Return the [X, Y] coordinate for the center point of the cell that contains the specified text.  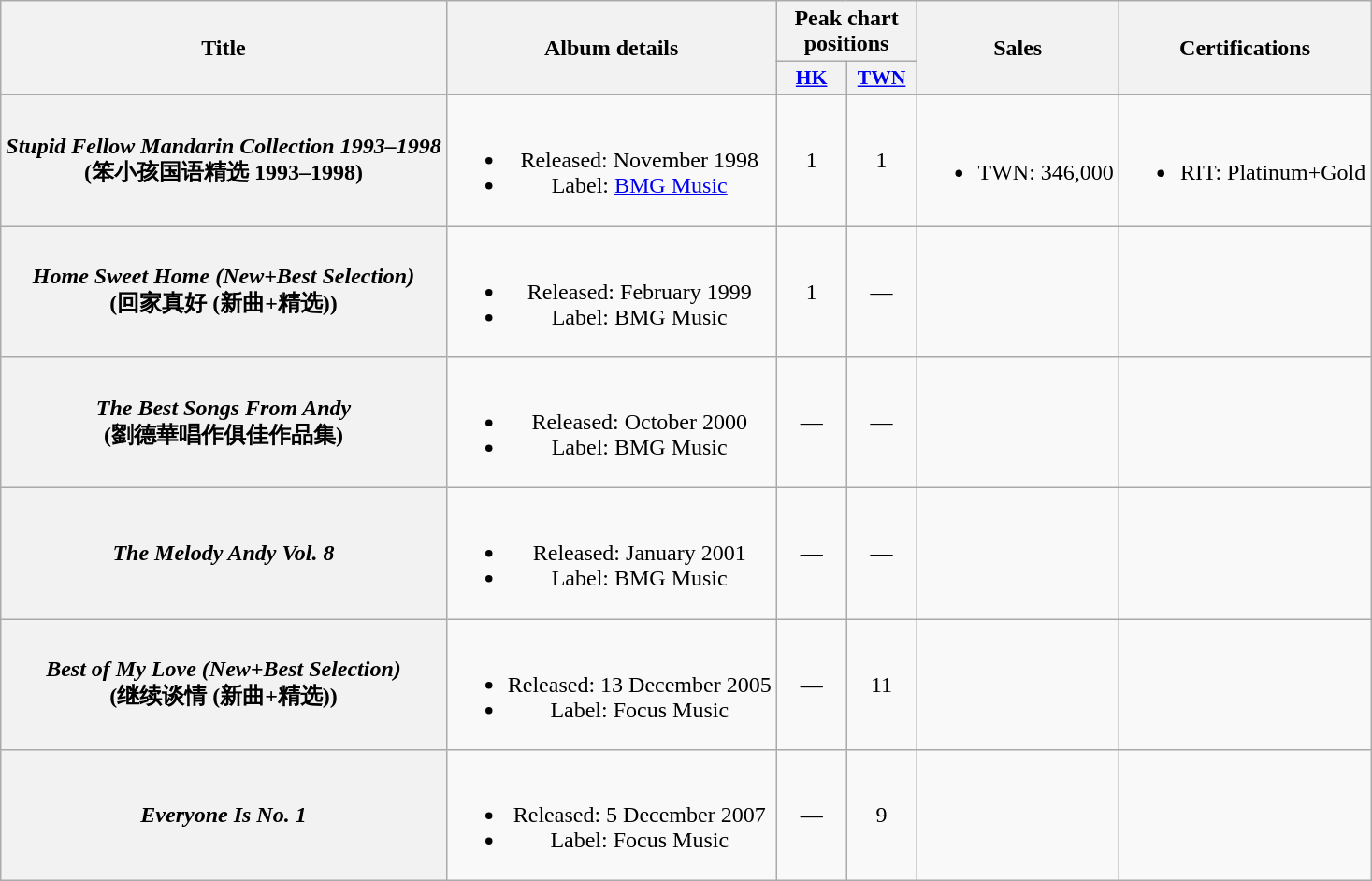
Released: January 2001Label: BMG Music [612, 554]
The Best Songs From Andy(劉德華唱作俱佳作品集) [224, 423]
TWN: 346,000 [1018, 160]
Peak chart positions [846, 32]
RIT: Platinum+Gold [1244, 160]
Best of My Love (New+Best Selection)(继续谈情 (新曲+精选)) [224, 685]
Album details [612, 49]
Sales [1018, 49]
Released: 5 December 2007Label: Focus Music [612, 816]
TWN [881, 79]
The Melody Andy Vol. 8 [224, 554]
Released: 13 December 2005Label: Focus Music [612, 685]
9 [881, 816]
Title [224, 49]
Everyone Is No. 1 [224, 816]
11 [881, 685]
Released: February 1999Label: BMG Music [612, 292]
Home Sweet Home (New+Best Selection)(回家真好 (新曲+精选)) [224, 292]
HK [812, 79]
Stupid Fellow Mandarin Collection 1993–1998(笨小孩国语精选 1993–1998) [224, 160]
Released: October 2000Label: BMG Music [612, 423]
Released: November 1998Label: BMG Music [612, 160]
Certifications [1244, 49]
